Search for the cell housing the specified text and yield its (X, Y) center coordinate. 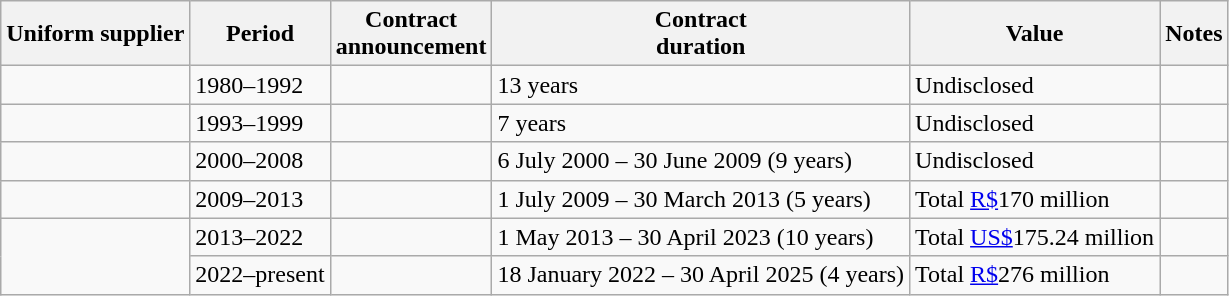
Total US$175.24 million (1035, 237)
1 May 2013 – 30 April 2023 (10 years) (701, 237)
2000–2008 (260, 161)
6 July 2000 – 30 June 2009 (9 years) (701, 161)
13 years (701, 85)
1 July 2009 – 30 March 2013 (5 years) (701, 199)
2013–2022 (260, 237)
Total R$276 million (1035, 275)
1980–1992 (260, 85)
1993–1999 (260, 123)
Uniform supplier (96, 34)
7 years (701, 123)
Total R$170 million (1035, 199)
Contractannouncement (411, 34)
2022–present (260, 275)
18 January 2022 – 30 April 2025 (4 years) (701, 275)
Notes (1194, 34)
Value (1035, 34)
2009–2013 (260, 199)
Contractduration (701, 34)
Period (260, 34)
